Determine the (X, Y) coordinate at the center of the cell enclosing the given text.  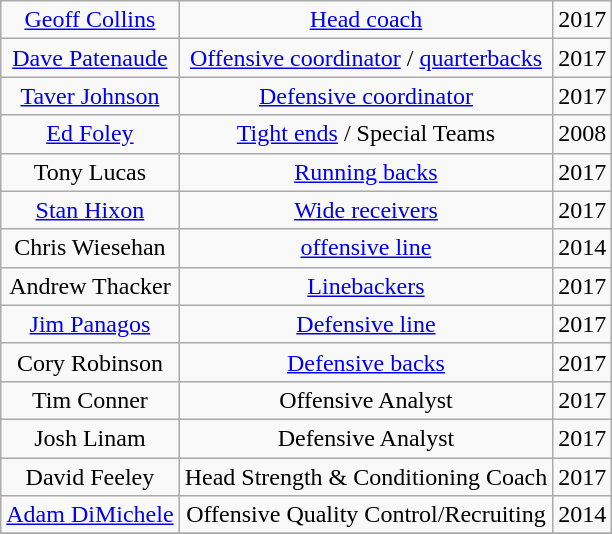
2008 (582, 134)
Ed Foley (90, 134)
Defensive coordinator (366, 96)
Tony Lucas (90, 172)
Stan Hixon (90, 210)
Josh Linam (90, 438)
David Feeley (90, 477)
Jim Panagos (90, 324)
Adam DiMichele (90, 515)
Defensive line (366, 324)
Dave Patenaude (90, 58)
Offensive Analyst (366, 400)
Chris Wiesehan (90, 248)
Offensive coordinator / quarterbacks (366, 58)
Geoff Collins (90, 20)
Head Strength & Conditioning Coach (366, 477)
Tight ends / Special Teams (366, 134)
Head coach (366, 20)
Defensive backs (366, 362)
Taver Johnson (90, 96)
Wide receivers (366, 210)
Offensive Quality Control/Recruiting (366, 515)
Running backs (366, 172)
Cory Robinson (90, 362)
Andrew Thacker (90, 286)
Defensive Analyst (366, 438)
Tim Conner (90, 400)
offensive line (366, 248)
Linebackers (366, 286)
